For the text-containing cell, return its midpoint in (x, y) coordinate format. 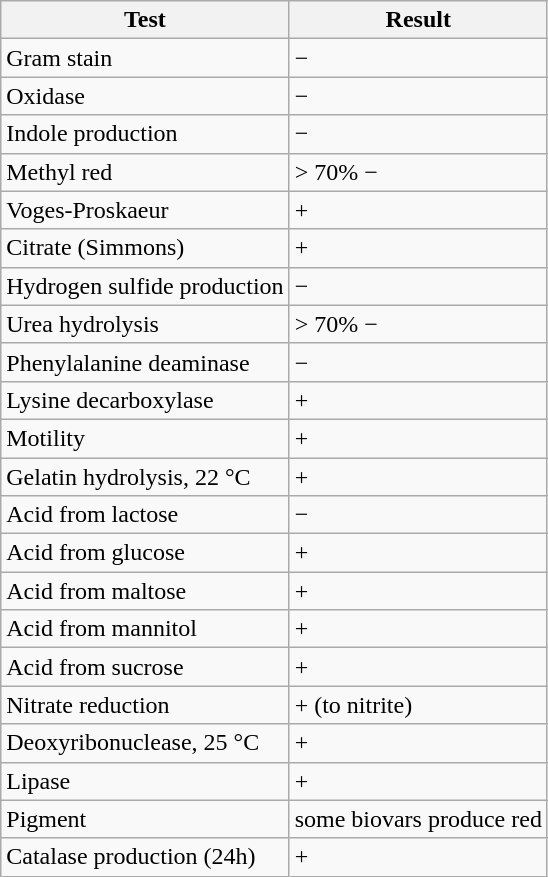
Gelatin hydrolysis, 22 °C (145, 477)
Deoxyribonuclease, 25 °C (145, 743)
Acid from glucose (145, 553)
Hydrogen sulfide production (145, 286)
Oxidase (145, 96)
Nitrate reduction (145, 705)
Acid from mannitol (145, 629)
Indole production (145, 134)
Gram stain (145, 58)
Catalase production (24h) (145, 857)
Acid from sucrose (145, 667)
Acid from lactose (145, 515)
Voges-Proskaeur (145, 210)
Test (145, 20)
Motility (145, 438)
some biovars produce red (418, 819)
+ (to nitrite) (418, 705)
Acid from maltose (145, 591)
Result (418, 20)
Phenylalanine deaminase (145, 362)
Citrate (Simmons) (145, 248)
Lipase (145, 781)
Lysine decarboxylase (145, 400)
Methyl red (145, 172)
Urea hydrolysis (145, 324)
Pigment (145, 819)
